Identify which cell holds the provided text, then report its [x, y] central coordinate. 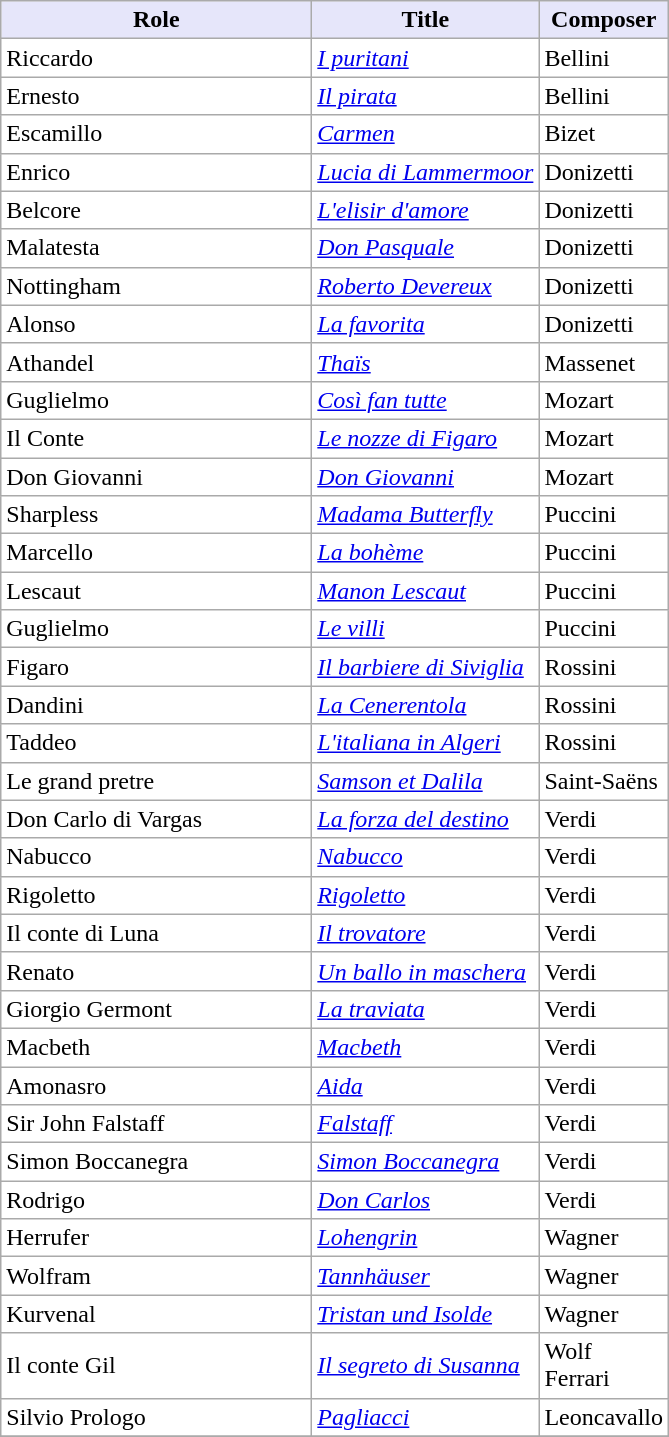
Le nozze di Figaro [426, 438]
Madama Butterfly [426, 515]
Manon Lescaut [426, 591]
La Cenerentola [426, 705]
La bohème [426, 553]
Il conte Gil [156, 1366]
Rodrigo [156, 1200]
Saint-Saëns [604, 781]
Amonasro [156, 1085]
Kurvenal [156, 1314]
Ernesto [156, 96]
Roberto Devereux [426, 286]
Don Pasquale [426, 248]
Lescaut [156, 591]
Il conte di Luna [156, 933]
Thaïs [426, 362]
Wolf Ferrari [604, 1366]
Aida [426, 1085]
Taddeo [156, 743]
Samson et Dalila [426, 781]
Il segreto di Susanna [426, 1366]
Herrufer [156, 1238]
Lohengrin [426, 1238]
Alonso [156, 324]
Il pirata [426, 96]
Giorgio Germont [156, 1009]
Athandel [156, 362]
La forza del destino [426, 819]
Il trovatore [426, 933]
Tannhäuser [426, 1276]
Il Conte [156, 438]
Carmen [426, 134]
I puritani [426, 58]
Le villi [426, 629]
Le grand pretre [156, 781]
Sharpless [156, 515]
Malatesta [156, 248]
Così fan tutte [426, 400]
Figaro [156, 667]
Don Carlo di Vargas [156, 819]
Tristan und Isolde [426, 1314]
Leoncavallo [604, 1417]
Sir John Falstaff [156, 1124]
L'elisir d'amore [426, 210]
Il barbiere di Siviglia [426, 667]
Renato [156, 971]
La traviata [426, 1009]
Bizet [604, 134]
Massenet [604, 362]
Dandini [156, 705]
Marcello [156, 553]
Don Carlos [426, 1200]
Pagliacci [426, 1417]
La favorita [426, 324]
Escamillo [156, 134]
Nottingham [156, 286]
Falstaff [426, 1124]
L'italiana in Algeri [426, 743]
Riccardo [156, 58]
Wolfram [156, 1276]
Title [426, 20]
Composer [604, 20]
Lucia di Lammermoor [426, 172]
Silvio Prologo [156, 1417]
Un ballo in maschera [426, 971]
Role [156, 20]
Enrico [156, 172]
Belcore [156, 210]
